Detect which cell encompasses the target text, then output its [X, Y] center coordinate. 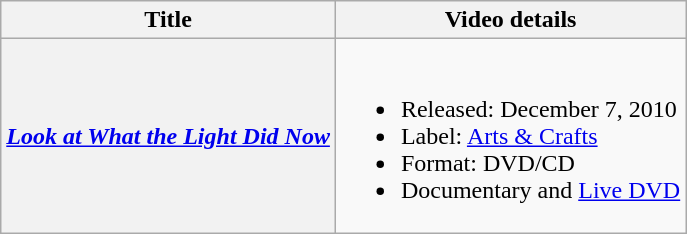
Look at What the Light Did Now [168, 136]
Title [168, 20]
Video details [510, 20]
Released: December 7, 2010Label: Arts & CraftsFormat: DVD/CDDocumentary and Live DVD [510, 136]
